Find where the given text appears and provide that cell's center as (X, Y) coordinate. 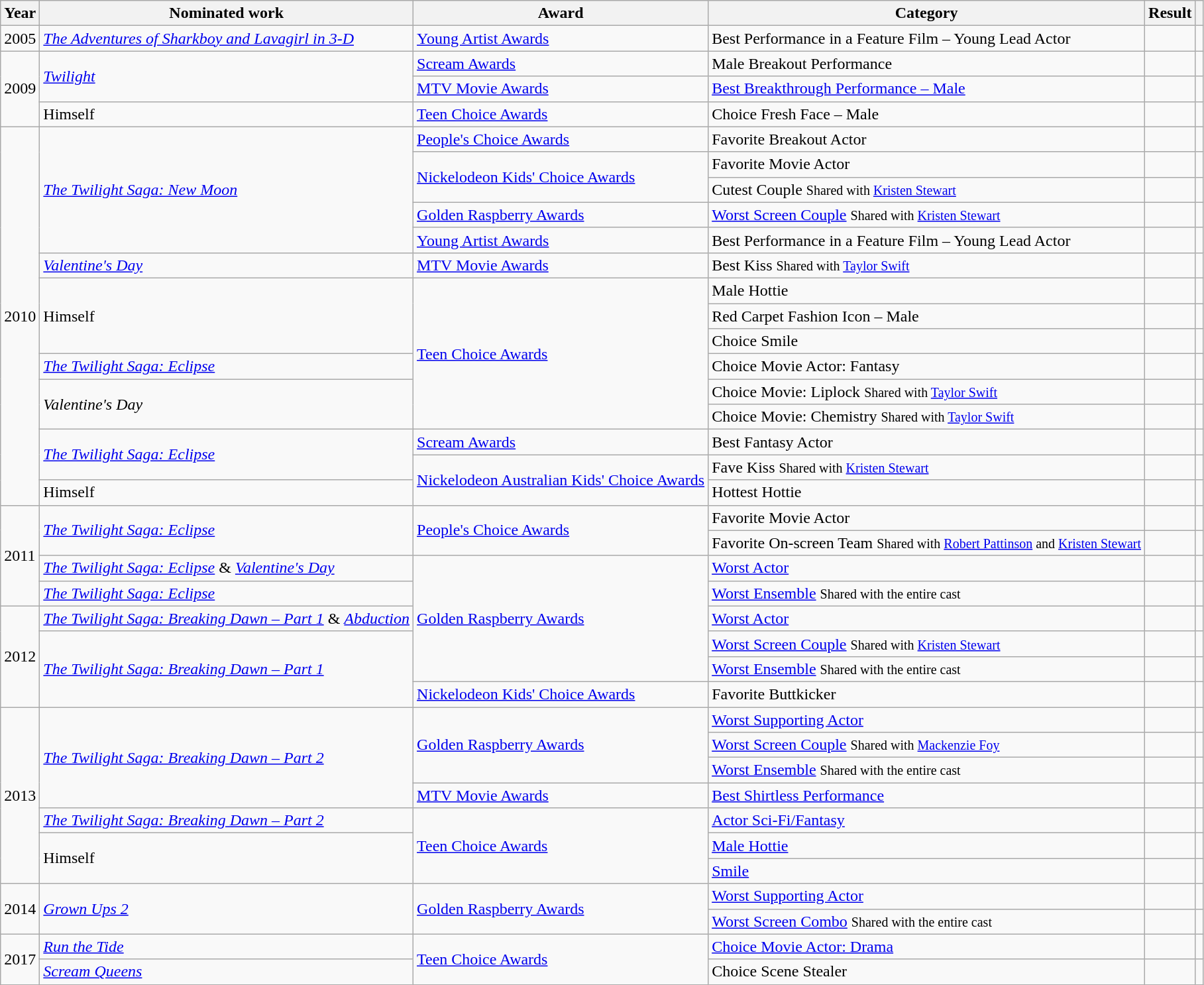
The Twilight Saga: Eclipse & Valentine's Day (227, 568)
Award (561, 13)
Cutest Couple Shared with Kristen Stewart (926, 190)
2014 (20, 909)
Choice Movie: Liplock Shared with Taylor Swift (926, 392)
Actor Sci-Fi/Fantasy (926, 821)
Best Shirtless Performance (926, 795)
Year (20, 13)
Smile (926, 871)
Twilight (227, 76)
Choice Smile (926, 341)
Worst Screen Combo Shared with the entire cast (926, 921)
Choice Scene Stealer (926, 972)
Favorite Buttkicker (926, 694)
Choice Fresh Face – Male (926, 114)
2017 (20, 959)
Nominated work (227, 13)
Favorite Breakout Actor (926, 139)
Male Breakout Performance (926, 64)
Worst Screen Couple Shared with Mackenzie Foy (926, 745)
2013 (20, 795)
Favorite On-screen Team Shared with Robert Pattinson and Kristen Stewart (926, 543)
Best Kiss Shared with Taylor Swift (926, 265)
2009 (20, 89)
2011 (20, 555)
Scream Queens (227, 972)
Best Breakthrough Performance – Male (926, 89)
The Twilight Saga: Breaking Dawn – Part 1 (227, 669)
Result (1170, 13)
Best Fantasy Actor (926, 442)
Hottest Hottie (926, 492)
The Twilight Saga: New Moon (227, 190)
Nickelodeon Australian Kids' Choice Awards (561, 480)
Choice Movie Actor: Drama (926, 947)
The Twilight Saga: Breaking Dawn – Part 1 & Abduction (227, 618)
Choice Movie Actor: Fantasy (926, 367)
The Adventures of Sharkboy and Lavagirl in 3-D (227, 38)
Grown Ups 2 (227, 909)
2010 (20, 316)
Category (926, 13)
Choice Movie: Chemistry Shared with Taylor Swift (926, 417)
Fave Kiss Shared with Kristen Stewart (926, 467)
2005 (20, 38)
Red Carpet Fashion Icon – Male (926, 316)
Run the Tide (227, 947)
2012 (20, 656)
